Provide the (x, y) coordinate of the cell's center where the given text is located.  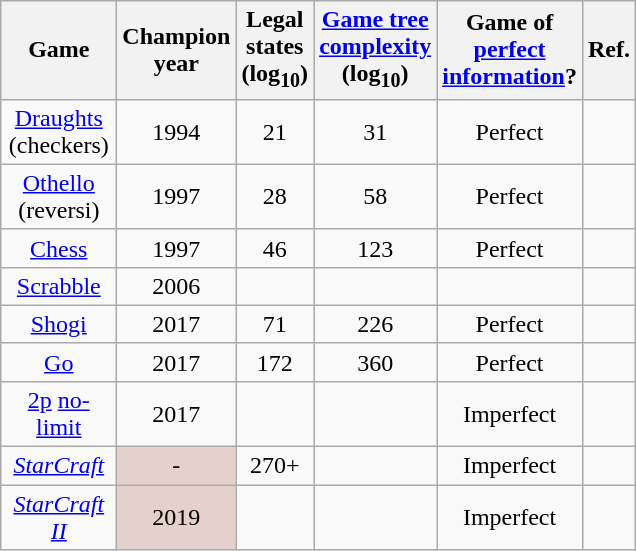
31 (376, 132)
Champion year (176, 50)
- (176, 466)
Ref. (608, 50)
226 (376, 324)
Chess (59, 248)
28 (275, 196)
StarCraft (59, 466)
Legal states (log10) (275, 50)
StarCraft II (59, 518)
2p no-limit (59, 414)
71 (275, 324)
270+ (275, 466)
Game tree complexity (log10) (376, 50)
Othello (reversi) (59, 196)
360 (376, 362)
Game of perfect information? (510, 50)
2006 (176, 286)
123 (376, 248)
46 (275, 248)
2019 (176, 518)
1994 (176, 132)
58 (376, 196)
21 (275, 132)
Scrabble (59, 286)
172 (275, 362)
Shogi (59, 324)
Draughts (checkers) (59, 132)
Go (59, 362)
Game (59, 50)
